Determine the [x, y] coordinate at the center of the cell enclosing the given text.  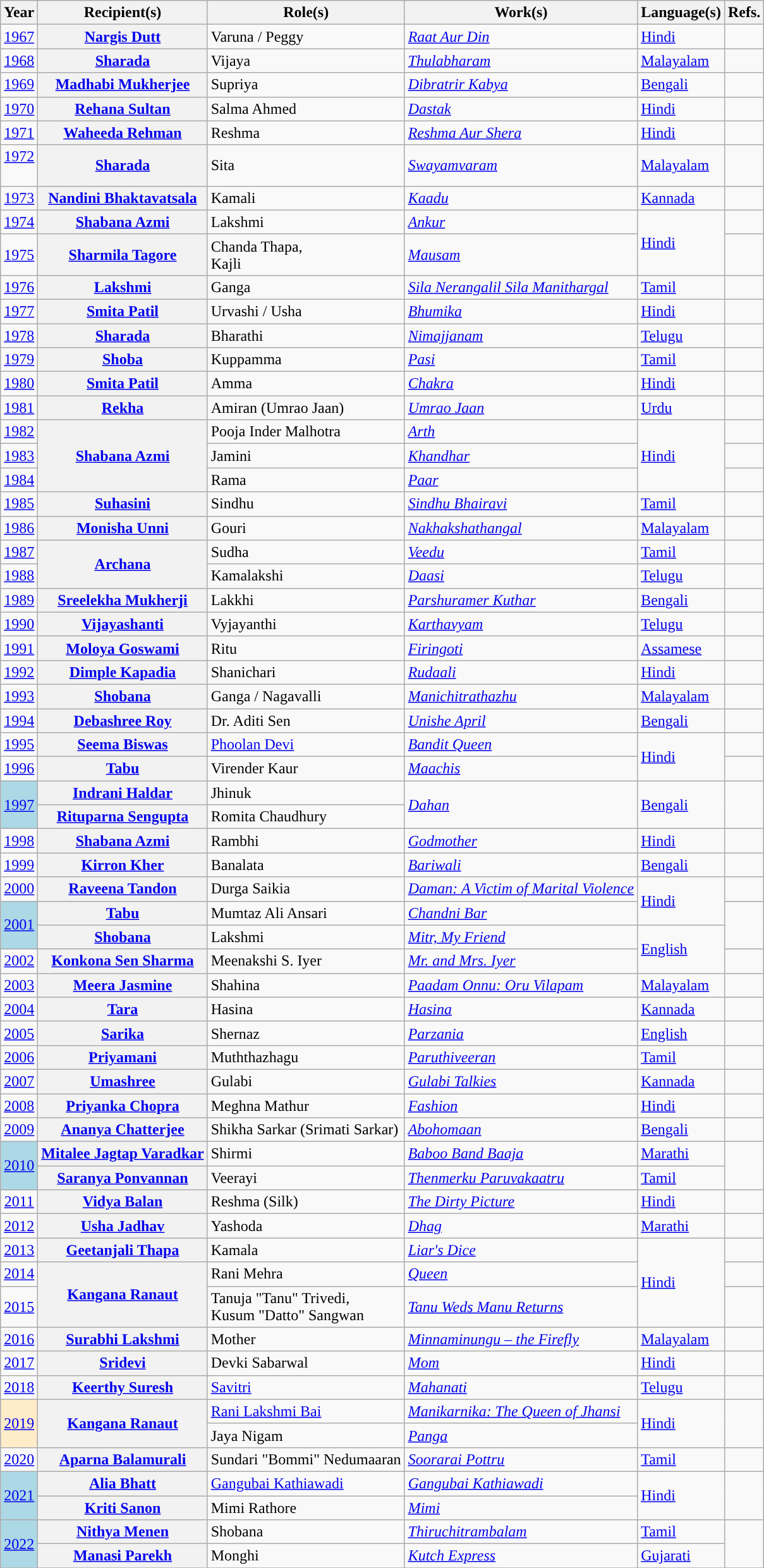
Ananya Chatterjee [123, 1130]
Waheeda Rehman [123, 133]
2022 [19, 1544]
Nimajjanam [521, 336]
Kamalakshi [306, 576]
Ganga [306, 287]
Mausam [521, 254]
Parzania [521, 1033]
Liar's Dice [521, 1250]
Umashree [123, 1081]
Suhasini [123, 504]
Seema Biswas [123, 745]
Sila Nerangalil Sila Manithargal [521, 287]
Bhumika [521, 311]
Language(s) [681, 13]
1985 [19, 504]
1991 [19, 648]
Veedu [521, 552]
Rehana Sultan [123, 109]
1999 [19, 865]
Refs. [744, 13]
Sarika [123, 1033]
2008 [19, 1106]
1969 [19, 85]
Soorarai Pottru [521, 1459]
Dahan [521, 805]
1979 [19, 360]
1981 [19, 408]
1972 [19, 166]
Raveena Tandon [123, 889]
Unishe April [521, 720]
1992 [19, 672]
Tara [123, 1009]
2012 [19, 1226]
Vijayashanti [123, 624]
Fashion [521, 1106]
1975 [19, 254]
Banalata [306, 865]
Urvashi / Usha [306, 311]
1978 [19, 336]
Kirron Kher [123, 865]
Rudaali [521, 672]
2005 [19, 1033]
2003 [19, 985]
Manichitrathazhu [521, 696]
1997 [19, 805]
1993 [19, 696]
Ritu [306, 648]
Dhag [521, 1226]
Jamini [306, 456]
Mumtaz Ali Ansari [306, 913]
Raat Aur Din [521, 37]
Kutch Express [521, 1556]
1976 [19, 287]
2001 [19, 925]
Priyamani [123, 1057]
Bandit Queen [521, 745]
Maachis [521, 769]
1995 [19, 745]
Monisha Unni [123, 528]
Baboo Band Baaja [521, 1154]
2020 [19, 1459]
Usha Jadhav [123, 1226]
Rekha [123, 408]
Khandhar [521, 456]
Nargis Dutt [123, 37]
Sreelekha Mukherji [123, 600]
Priyanka Chopra [123, 1106]
2015 [19, 1306]
Alia Bhatt [123, 1483]
Phoolan Devi [306, 745]
Arth [521, 432]
1987 [19, 552]
Durga Saikia [306, 889]
Rani Mehra [306, 1274]
2021 [19, 1495]
Mahanati [521, 1387]
Shikha Sarkar (Srimati Sarkar) [306, 1130]
Gulabi [306, 1081]
1994 [19, 720]
Recipient(s) [123, 13]
Sharmila Tagore [123, 254]
Karthavyam [521, 624]
Minnaminungu – the Firefly [521, 1339]
Parshuramer Kuthar [521, 600]
Godmother [521, 841]
Thenmerku Paruvakaatru [521, 1178]
Year [19, 13]
Jaya Nigam [306, 1435]
Vijaya [306, 61]
Sudha [306, 552]
Chandni Bar [521, 913]
Swayamvaram [521, 166]
1988 [19, 576]
Dastak [521, 109]
Ganga / Nagavalli [306, 696]
Veerayi [306, 1178]
Madhabi Mukherjee [123, 85]
Assamese [681, 648]
Indrani Haldar [123, 793]
Supriya [306, 85]
Pasi [521, 360]
1998 [19, 841]
1980 [19, 384]
Devki Sabarwal [306, 1363]
Thulabharam [521, 61]
Firingoti [521, 648]
1974 [19, 222]
2006 [19, 1057]
Gujarati [681, 1556]
Yashoda [306, 1226]
Mitr, My Friend [521, 937]
Daasi [521, 576]
Meghna Mathur [306, 1106]
2013 [19, 1250]
Sita [306, 166]
Mom [521, 1363]
Sundari "Bommi" Nedumaaran [306, 1459]
Shahina [306, 985]
Nithya Menen [123, 1532]
Thiruchitrambalam [521, 1532]
Role(s) [306, 13]
Reshma Aur Shera [521, 133]
Chanda Thapa,Kajli [306, 254]
Saranya Ponvannan [123, 1178]
Dibratrir Kabya [521, 85]
1971 [19, 133]
Paar [521, 480]
Monghi [306, 1556]
Gouri [306, 528]
Mr. and Mrs. Iyer [521, 961]
Kamala [306, 1250]
2009 [19, 1130]
Vidya Balan [123, 1202]
Archana [123, 564]
Manikarnika: The Queen of Jhansi [521, 1411]
Paruthiveeran [521, 1057]
Vyjayanthi [306, 624]
Ankur [521, 222]
Queen [521, 1274]
Kriti Sanon [123, 1508]
Bharathi [306, 336]
1996 [19, 769]
Keerthy Suresh [123, 1387]
Amiran (Umrao Jaan) [306, 408]
Muththazhagu [306, 1057]
2004 [19, 1009]
Mother [306, 1339]
Savitri [306, 1387]
Reshma [306, 133]
1982 [19, 432]
1989 [19, 600]
2007 [19, 1081]
Daman: A Victim of Marital Violence [521, 889]
1977 [19, 311]
Kuppamma [306, 360]
Bariwali [521, 865]
Rama [306, 480]
Dimple Kapadia [123, 672]
2019 [19, 1423]
2018 [19, 1387]
1973 [19, 198]
Shernaz [306, 1033]
Moloya Goswami [123, 648]
Tanu Weds Manu Returns [521, 1306]
1990 [19, 624]
Urdu [681, 408]
2017 [19, 1363]
Gulabi Talkies [521, 1081]
Reshma (Silk) [306, 1202]
Virender Kaur [306, 769]
Sindhu Bhairavi [521, 504]
1968 [19, 61]
Meenakshi S. Iyer [306, 961]
Sridevi [123, 1363]
Jhinuk [306, 793]
Panga [521, 1435]
Geetanjali Thapa [123, 1250]
Nandini Bhaktavatsala [123, 198]
Shirmi [306, 1154]
1970 [19, 109]
1983 [19, 456]
Umrao Jaan [521, 408]
Abohomaan [521, 1130]
2016 [19, 1339]
Manasi Parekh [123, 1556]
Debashree Roy [123, 720]
Romita Chaudhury [306, 817]
Mimi Rathore [306, 1508]
Surabhi Lakshmi [123, 1339]
Varuna / Peggy [306, 37]
1984 [19, 480]
Dr. Aditi Sen [306, 720]
Amma [306, 384]
Konkona Sen Sharma [123, 961]
Salma Ahmed [306, 109]
Meera Jasmine [123, 985]
Tanuja "Tanu" Trivedi,Kusum "Datto" Sangwan [306, 1306]
Sindhu [306, 504]
Mimi [521, 1508]
2010 [19, 1166]
Shoba [123, 360]
Paadam Onnu: Oru Vilapam [521, 985]
Rani Lakshmi Bai [306, 1411]
2014 [19, 1274]
1986 [19, 528]
Kamali [306, 198]
Kaadu [521, 198]
2000 [19, 889]
Mitalee Jagtap Varadkar [123, 1154]
Rituparna Sengupta [123, 817]
Aparna Balamurali [123, 1459]
2002 [19, 961]
The Dirty Picture [521, 1202]
Work(s) [521, 13]
1967 [19, 37]
2011 [19, 1202]
Shanichari [306, 672]
Chakra [521, 384]
Nakhakshathangal [521, 528]
Rambhi [306, 841]
Lakkhi [306, 600]
Pooja Inder Malhotra [306, 432]
